Detect which cell encompasses the target text, then output its (X, Y) center coordinate. 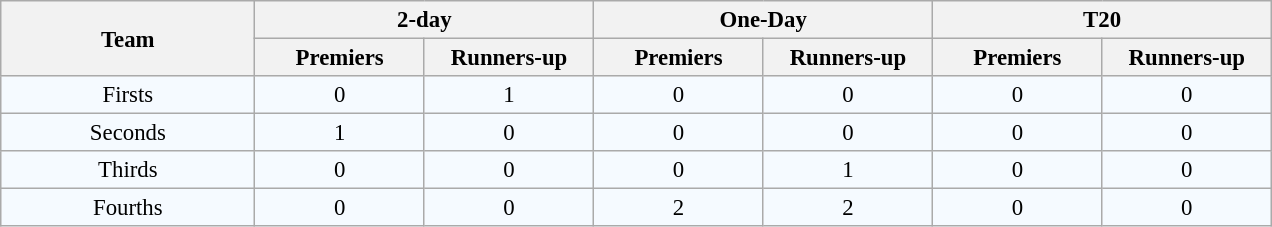
Thirds (128, 170)
Team (128, 38)
Firsts (128, 95)
Seconds (128, 133)
T20 (1102, 20)
One-Day (764, 20)
2-day (424, 20)
Fourths (128, 208)
